Locate the cell with the specified text and output its (X, Y) center coordinate. 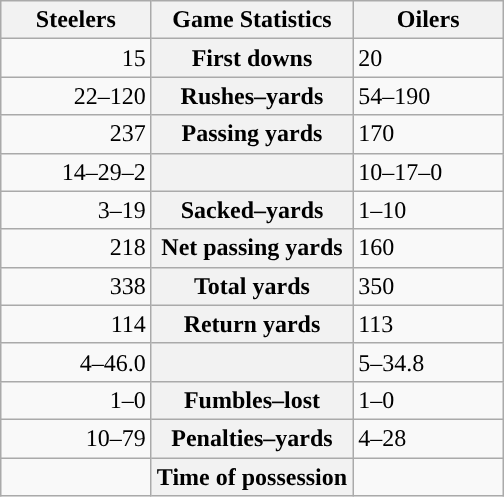
338 (76, 286)
Net passing yards (252, 248)
4–28 (428, 438)
Sacked–yards (252, 210)
218 (76, 248)
Rushes–yards (252, 96)
20 (428, 58)
350 (428, 286)
1–10 (428, 210)
First downs (252, 58)
Fumbles–lost (252, 400)
15 (76, 58)
237 (76, 134)
54–190 (428, 96)
10–79 (76, 438)
Total yards (252, 286)
Oilers (428, 20)
Return yards (252, 324)
Time of possession (252, 477)
160 (428, 248)
Penalties–yards (252, 438)
14–29–2 (76, 172)
10–17–0 (428, 172)
4–46.0 (76, 362)
3–19 (76, 210)
5–34.8 (428, 362)
22–120 (76, 96)
Steelers (76, 20)
Game Statistics (252, 20)
114 (76, 324)
113 (428, 324)
170 (428, 134)
Passing yards (252, 134)
